Detect which cell encompasses the target text, then output its (X, Y) center coordinate. 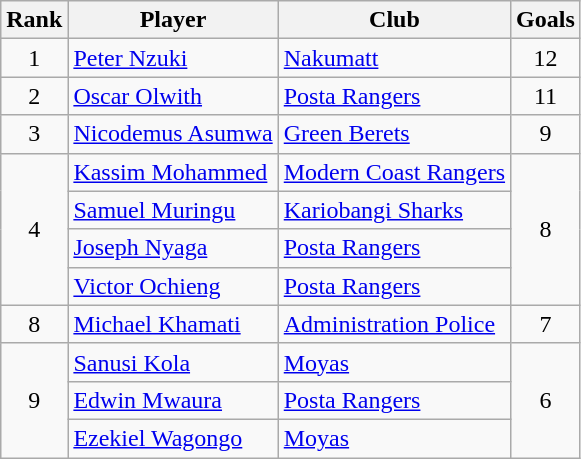
Club (394, 20)
Victor Ochieng (173, 286)
Modern Coast Rangers (394, 172)
Sanusi Kola (173, 362)
Administration Police (394, 324)
Nicodemus Asumwa (173, 134)
Joseph Nyaga (173, 248)
Rank (34, 20)
Ezekiel Wagongo (173, 438)
Player (173, 20)
1 (34, 58)
Peter Nzuki (173, 58)
7 (546, 324)
Goals (546, 20)
3 (34, 134)
Nakumatt (394, 58)
Edwin Mwaura (173, 400)
Oscar Olwith (173, 96)
11 (546, 96)
2 (34, 96)
Kassim Mohammed (173, 172)
4 (34, 229)
Kariobangi Sharks (394, 210)
6 (546, 400)
12 (546, 58)
Samuel Muringu (173, 210)
Green Berets (394, 134)
Michael Khamati (173, 324)
